Return the [X, Y] coordinate for the center point of the cell that contains the specified text.  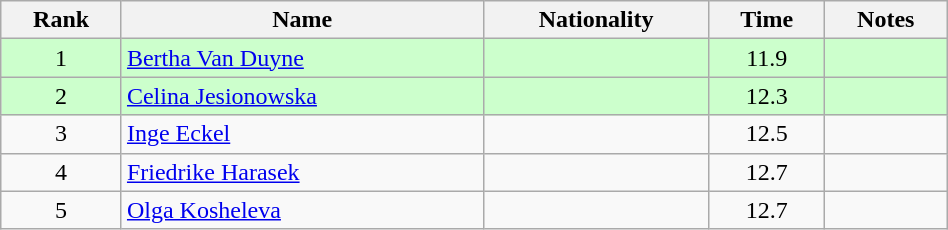
12.5 [766, 134]
Bertha Van Duyne [302, 58]
Friedrike Harasek [302, 172]
Celina Jesionowska [302, 96]
Rank [62, 20]
12.3 [766, 96]
2 [62, 96]
Notes [886, 20]
Olga Kosheleva [302, 210]
5 [62, 210]
Name [302, 20]
1 [62, 58]
11.9 [766, 58]
4 [62, 172]
3 [62, 134]
Nationality [596, 20]
Time [766, 20]
Inge Eckel [302, 134]
